Provide the [x, y] coordinate of the cell's center where the given text is located.  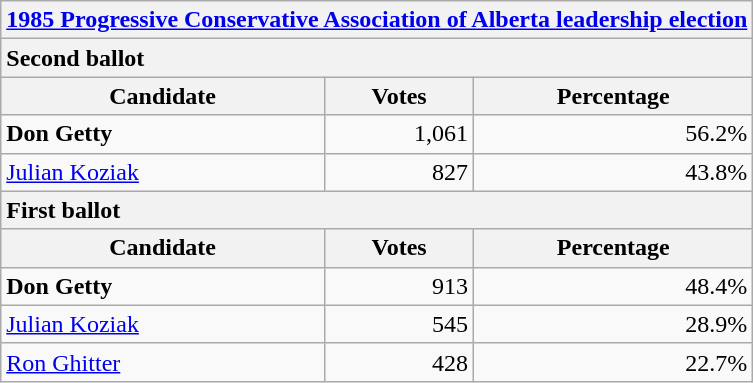
913 [400, 286]
43.8% [614, 172]
827 [400, 172]
48.4% [614, 286]
First ballot [377, 210]
Second ballot [377, 58]
56.2% [614, 134]
Ron Ghitter [163, 362]
1,061 [400, 134]
1985 Progressive Conservative Association of Alberta leadership election [377, 20]
428 [400, 362]
22.7% [614, 362]
28.9% [614, 324]
545 [400, 324]
